From the cell containing the given text, extract its center point as [x, y] coordinate. 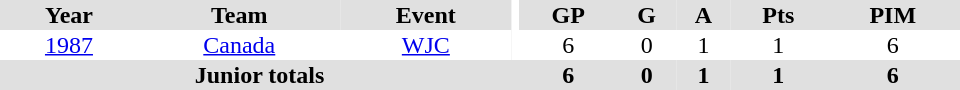
1987 [69, 45]
G [646, 15]
GP [568, 15]
Event [426, 15]
Team [240, 15]
Year [69, 15]
Canada [240, 45]
WJC [426, 45]
A [704, 15]
PIM [893, 15]
Junior totals [260, 75]
Pts [778, 15]
